Extract the (x, y) coordinate from the center of the cell holding the provided text.  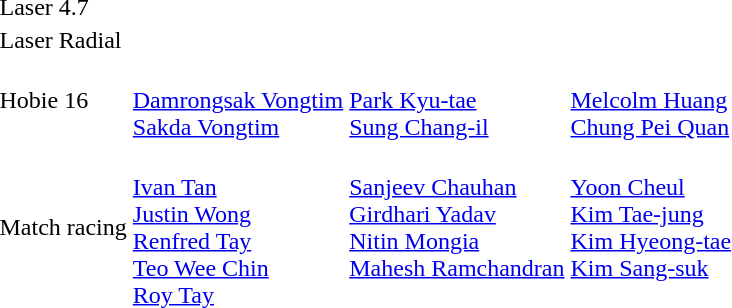
Park Kyu-taeSung Chang-il (457, 100)
Damrongsak VongtimSakda Vongtim (238, 100)
